Identify which cell holds the provided text, then report its (x, y) central coordinate. 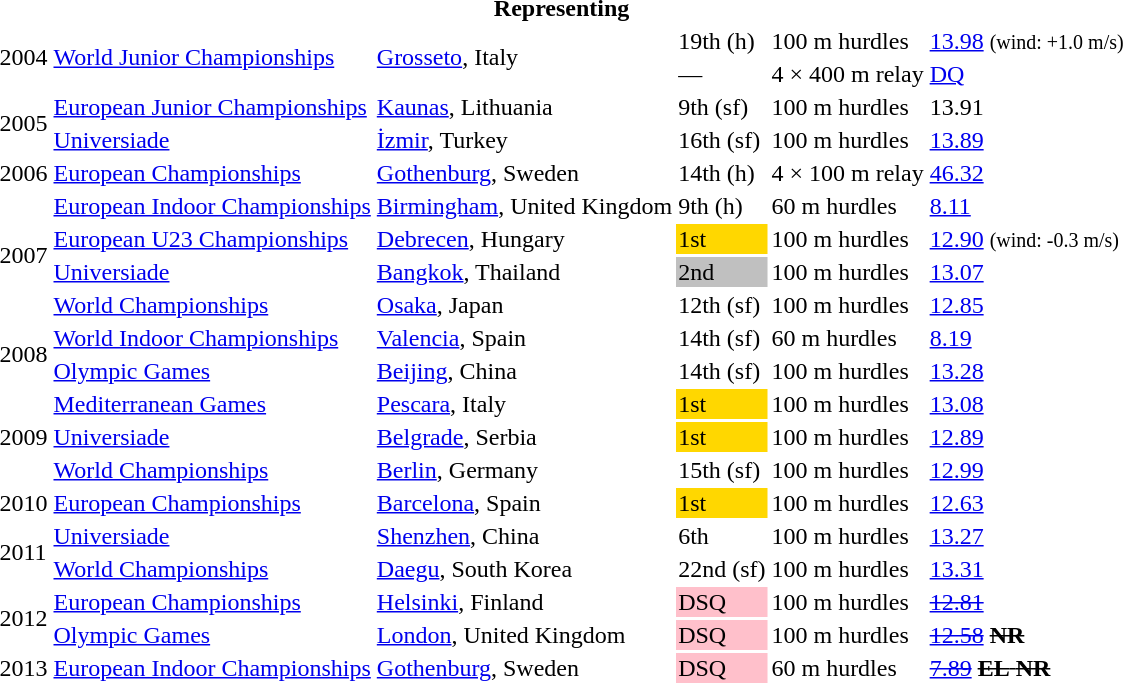
9th (sf) (722, 107)
Kaunas, Lithuania (524, 107)
Belgrade, Serbia (524, 437)
Barcelona, Spain (524, 503)
Pescara, Italy (524, 404)
Bangkok, Thailand (524, 272)
— (722, 74)
2nd (722, 272)
European U23 Championships (212, 239)
4 × 100 m relay (848, 173)
Birmingham, United Kingdom (524, 206)
European Junior Championships (212, 107)
Grosseto, Italy (524, 58)
Helsinki, Finland (524, 602)
Mediterranean Games (212, 404)
15th (sf) (722, 470)
4 × 400 m relay (848, 74)
6th (722, 536)
İzmir, Turkey (524, 140)
22nd (sf) (722, 569)
14th (h) (722, 173)
Debrecen, Hungary (524, 239)
Daegu, South Korea (524, 569)
Osaka, Japan (524, 305)
Berlin, Germany (524, 470)
World Junior Championships (212, 58)
9th (h) (722, 206)
Valencia, Spain (524, 338)
Shenzhen, China (524, 536)
16th (sf) (722, 140)
19th (h) (722, 41)
World Indoor Championships (212, 338)
London, United Kingdom (524, 635)
12th (sf) (722, 305)
Beijing, China (524, 371)
